Locate the cell with the specified text and output its (X, Y) center coordinate. 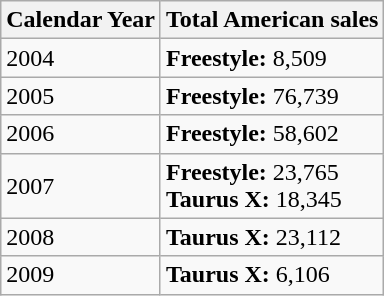
2004 (81, 58)
Freestyle: 8,509 (272, 58)
2005 (81, 96)
Taurus X: 23,112 (272, 237)
2008 (81, 237)
2007 (81, 186)
2009 (81, 275)
Freestyle: 58,602 (272, 134)
Calendar Year (81, 20)
Total American sales (272, 20)
2006 (81, 134)
Freestyle: 23,765Taurus X: 18,345 (272, 186)
Freestyle: 76,739 (272, 96)
Taurus X: 6,106 (272, 275)
